Identify which cell holds the provided text, then report its (x, y) central coordinate. 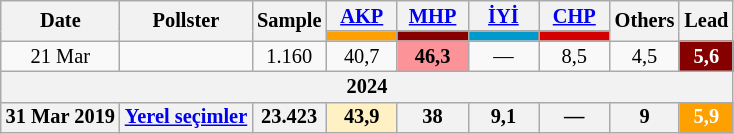
Lead (706, 20)
9 (645, 118)
9,1 (504, 118)
5,6 (706, 56)
38 (432, 118)
CHP (574, 16)
23.423 (289, 118)
1.160 (289, 56)
40,7 (362, 56)
8,5 (574, 56)
Pollster (186, 20)
21 Mar (60, 56)
Sample (289, 20)
2024 (368, 86)
31 Mar 2019 (60, 118)
MHP (432, 16)
4,5 (645, 56)
AKP (362, 16)
Yerel seçimler (186, 118)
Others (645, 20)
5,9 (706, 118)
43,9 (362, 118)
Date (60, 20)
İYİ (504, 16)
46,3 (432, 56)
